Identify which cell holds the provided text, then report its [X, Y] central coordinate. 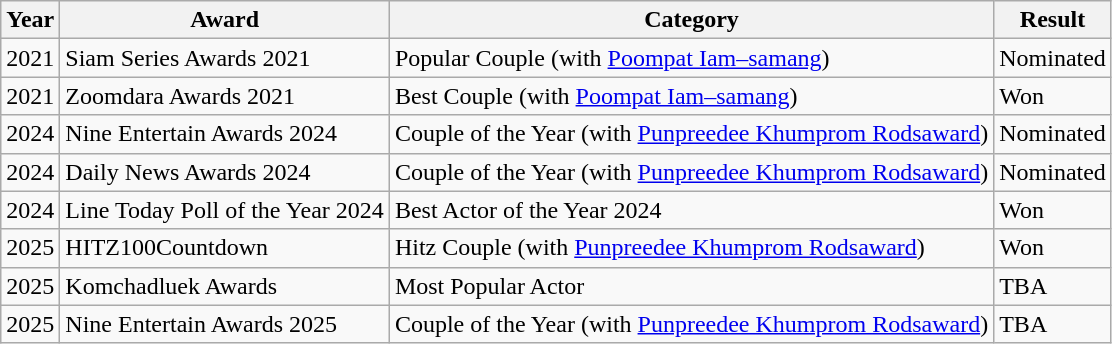
Line Today Poll of the Year 2024 [225, 210]
Zoomdara Awards 2021 [225, 96]
Popular Couple (with Poompat Iam–samang) [691, 58]
Hitz Couple (with Punpreedee Khumprom Rodsaward) [691, 248]
Category [691, 20]
Nine Entertain Awards 2024 [225, 134]
Most Popular Actor [691, 286]
Best Couple (with Poompat Iam–samang) [691, 96]
Nine Entertain Awards 2025 [225, 324]
Award [225, 20]
HITZ100Countdown [225, 248]
Siam Series Awards 2021 [225, 58]
Daily News Awards 2024 [225, 172]
Komchadluek Awards [225, 286]
Result [1053, 20]
Best Actor of the Year 2024 [691, 210]
Year [30, 20]
